Determine the (x, y) coordinate at the center of the cell enclosing the given text.  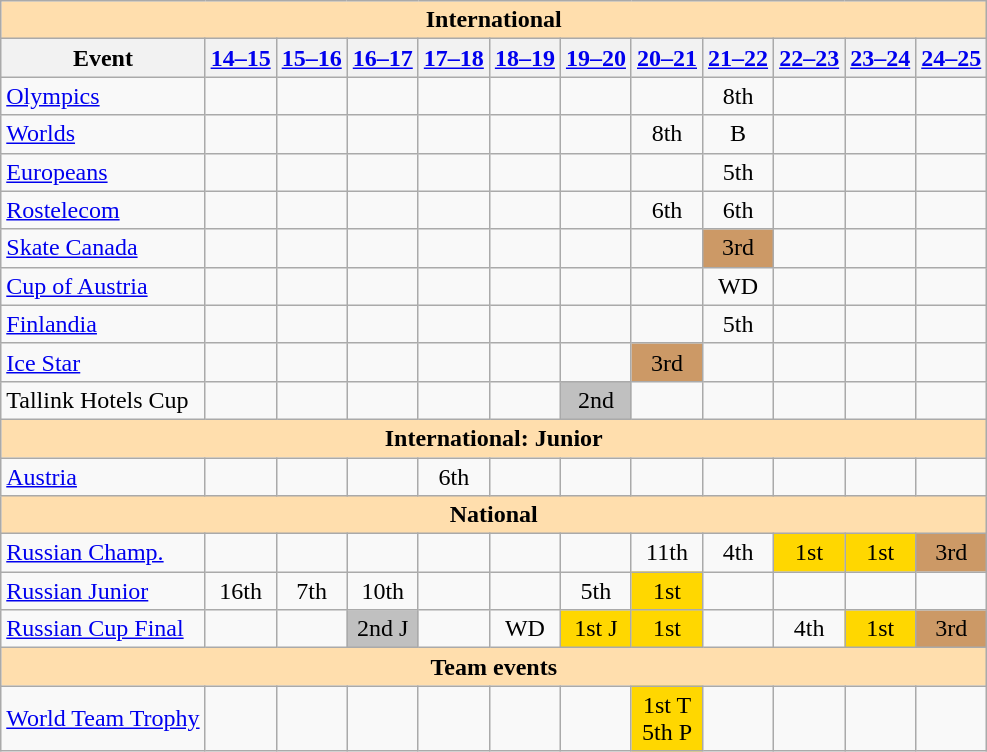
Russian Junior (103, 591)
Team events (494, 667)
18–19 (524, 58)
14–15 (240, 58)
Ice Star (103, 362)
23–24 (880, 58)
Event (103, 58)
17–18 (454, 58)
International (494, 20)
21–22 (738, 58)
19–20 (596, 58)
15–16 (312, 58)
20–21 (666, 58)
16–17 (382, 58)
1st J (596, 629)
Finlandia (103, 324)
Worlds (103, 134)
National (494, 515)
24–25 (952, 58)
Austria (103, 477)
Cup of Austria (103, 286)
11th (666, 553)
1st T5th P (666, 718)
10th (382, 591)
16th (240, 591)
Rostelecom (103, 210)
World Team Trophy (103, 718)
Skate Canada (103, 248)
2nd J (382, 629)
Russian Champ. (103, 553)
Russian Cup Final (103, 629)
22–23 (810, 58)
Olympics (103, 96)
International: Junior (494, 438)
Tallink Hotels Cup (103, 400)
2nd (596, 400)
7th (312, 591)
Europeans (103, 172)
B (738, 134)
